Find where the given text appears and provide that cell's center as (x, y) coordinate. 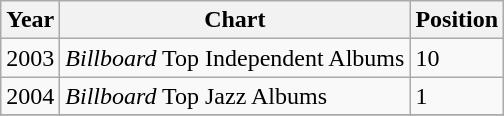
2003 (30, 58)
Billboard Top Jazz Albums (235, 96)
10 (457, 58)
1 (457, 96)
2004 (30, 96)
Chart (235, 20)
Position (457, 20)
Year (30, 20)
Billboard Top Independent Albums (235, 58)
